Return the [X, Y] coordinate for the center point of the cell that contains the specified text.  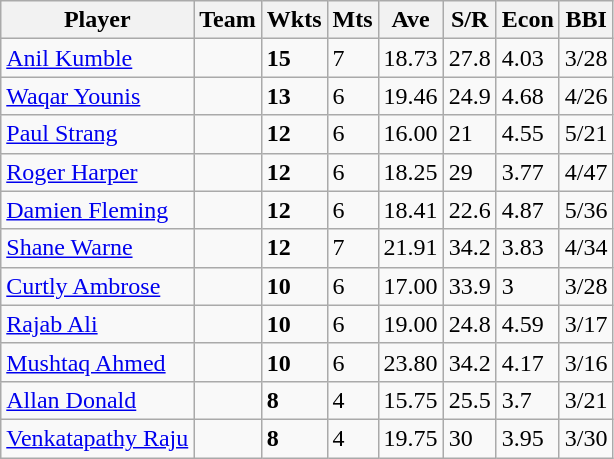
25.5 [470, 400]
Player [98, 20]
4/34 [586, 248]
19.00 [410, 324]
4.55 [528, 134]
Shane Warne [98, 248]
19.75 [410, 438]
30 [470, 438]
Rajab Ali [98, 324]
15.75 [410, 400]
Team [228, 20]
S/R [470, 20]
3/17 [586, 324]
18.41 [410, 210]
Wkts [294, 20]
3.77 [528, 172]
4/47 [586, 172]
16.00 [410, 134]
5/21 [586, 134]
21.91 [410, 248]
29 [470, 172]
33.9 [470, 286]
Curtly Ambrose [98, 286]
Anil Kumble [98, 58]
Venkatapathy Raju [98, 438]
18.73 [410, 58]
17.00 [410, 286]
3/16 [586, 362]
4.68 [528, 96]
4.87 [528, 210]
Allan Donald [98, 400]
22.6 [470, 210]
Paul Strang [98, 134]
4.59 [528, 324]
19.46 [410, 96]
18.25 [410, 172]
23.80 [410, 362]
15 [294, 58]
3.7 [528, 400]
4.03 [528, 58]
4.17 [528, 362]
Roger Harper [98, 172]
Econ [528, 20]
3.95 [528, 438]
21 [470, 134]
3/30 [586, 438]
BBI [586, 20]
3 [528, 286]
Damien Fleming [98, 210]
24.9 [470, 96]
27.8 [470, 58]
Waqar Younis [98, 96]
Mushtaq Ahmed [98, 362]
13 [294, 96]
24.8 [470, 324]
Ave [410, 20]
Mts [352, 20]
3/21 [586, 400]
3.83 [528, 248]
5/36 [586, 210]
4/26 [586, 96]
